Extract the [x, y] coordinate from the center of the cell holding the provided text.  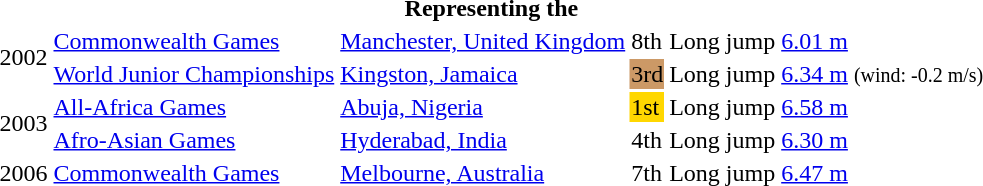
8th [648, 41]
Afro-Asian Games [194, 140]
Commonwealth Games [194, 41]
Manchester, United Kingdom [483, 41]
Kingston, Jamaica [483, 74]
Abuja, Nigeria [483, 107]
3rd [648, 74]
1st [648, 107]
Hyderabad, India [483, 140]
World Junior Championships [194, 74]
4th [648, 140]
All-Africa Games [194, 107]
